For the text-containing cell, return its midpoint in (X, Y) coordinate format. 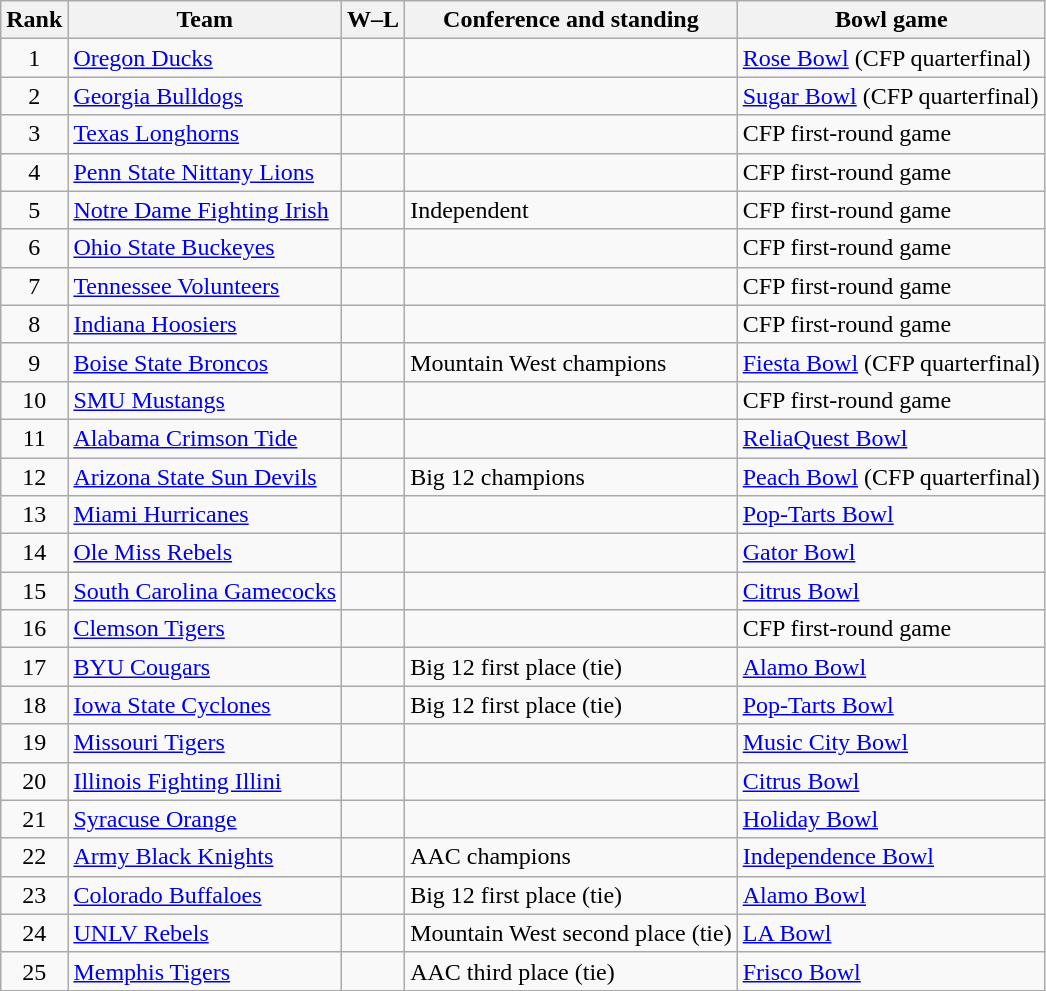
8 (34, 324)
18 (34, 705)
12 (34, 477)
Ole Miss Rebels (205, 553)
Georgia Bulldogs (205, 96)
Colorado Buffaloes (205, 895)
Independence Bowl (891, 857)
Iowa State Cyclones (205, 705)
Rank (34, 20)
LA Bowl (891, 933)
Illinois Fighting Illini (205, 781)
Arizona State Sun Devils (205, 477)
Gator Bowl (891, 553)
Tennessee Volunteers (205, 286)
Missouri Tigers (205, 743)
17 (34, 667)
22 (34, 857)
20 (34, 781)
21 (34, 819)
Rose Bowl (CFP quarterfinal) (891, 58)
Peach Bowl (CFP quarterfinal) (891, 477)
Army Black Knights (205, 857)
Music City Bowl (891, 743)
Mountain West second place (tie) (572, 933)
3 (34, 134)
Sugar Bowl (CFP quarterfinal) (891, 96)
Syracuse Orange (205, 819)
25 (34, 971)
Alabama Crimson Tide (205, 438)
Frisco Bowl (891, 971)
4 (34, 172)
ReliaQuest Bowl (891, 438)
Penn State Nittany Lions (205, 172)
W–L (374, 20)
7 (34, 286)
BYU Cougars (205, 667)
AAC third place (tie) (572, 971)
Bowl game (891, 20)
6 (34, 248)
1 (34, 58)
10 (34, 400)
AAC champions (572, 857)
Boise State Broncos (205, 362)
14 (34, 553)
11 (34, 438)
Team (205, 20)
Conference and standing (572, 20)
Texas Longhorns (205, 134)
9 (34, 362)
Mountain West champions (572, 362)
Miami Hurricanes (205, 515)
Clemson Tigers (205, 629)
Oregon Ducks (205, 58)
Holiday Bowl (891, 819)
Independent (572, 210)
Memphis Tigers (205, 971)
15 (34, 591)
Notre Dame Fighting Irish (205, 210)
Ohio State Buckeyes (205, 248)
South Carolina Gamecocks (205, 591)
SMU Mustangs (205, 400)
23 (34, 895)
Big 12 champions (572, 477)
24 (34, 933)
19 (34, 743)
Indiana Hoosiers (205, 324)
Fiesta Bowl (CFP quarterfinal) (891, 362)
16 (34, 629)
13 (34, 515)
2 (34, 96)
UNLV Rebels (205, 933)
5 (34, 210)
